Identify which cell holds the provided text, then report its (X, Y) central coordinate. 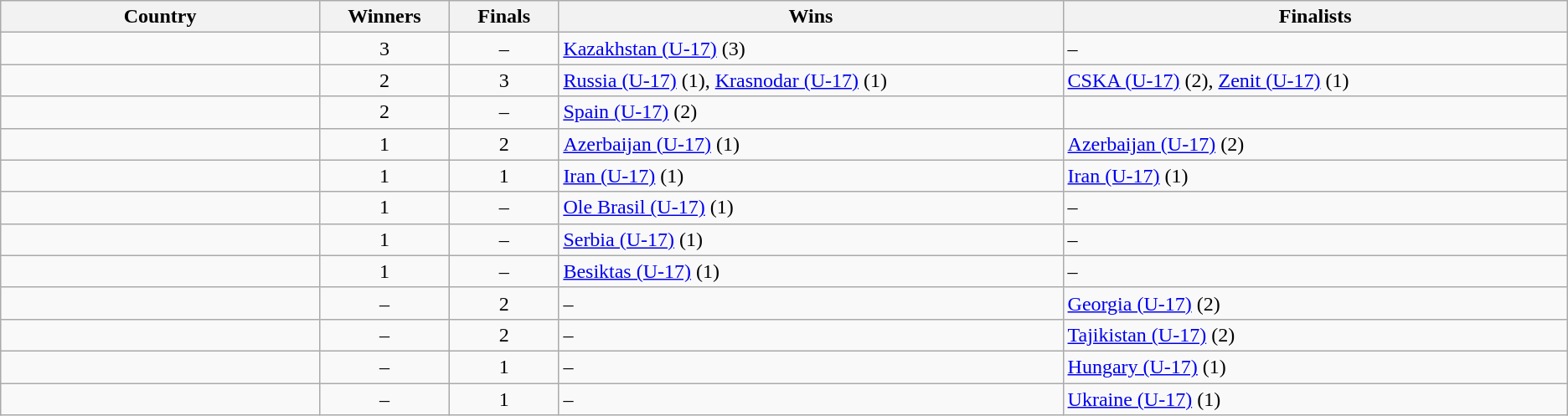
Russia (U-17) (1), Krasnodar (U-17) (1) (811, 80)
Ole Brasil (U-17) (1) (811, 208)
Serbia (U-17) (1) (811, 239)
Spain (U-17) (2) (811, 112)
Finalists (1315, 17)
Hungary (U-17) (1) (1315, 367)
Finals (504, 17)
Besiktas (U-17) (1) (811, 271)
Wins (811, 17)
Tajikistan (U-17) (2) (1315, 335)
Winners (384, 17)
Georgia (U-17) (2) (1315, 303)
Kazakhstan (U-17) (3) (811, 49)
Azerbaijan (U-17) (2) (1315, 144)
Azerbaijan (U-17) (1) (811, 144)
CSKA (U-17) (2), Zenit (U-17) (1) (1315, 80)
Ukraine (U-17) (1) (1315, 399)
Country (161, 17)
